Detect which cell encompasses the target text, then output its [x, y] center coordinate. 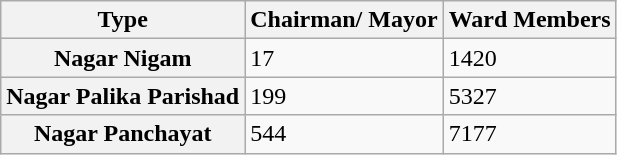
Nagar Nigam [123, 58]
5327 [530, 96]
7177 [530, 134]
Type [123, 20]
Nagar Panchayat [123, 134]
Chairman/ Mayor [344, 20]
544 [344, 134]
17 [344, 58]
Nagar Palika Parishad [123, 96]
1420 [530, 58]
199 [344, 96]
Ward Members [530, 20]
